Pinpoint the cell where the given text exists, returning its [X, Y] midpoint coordinate. 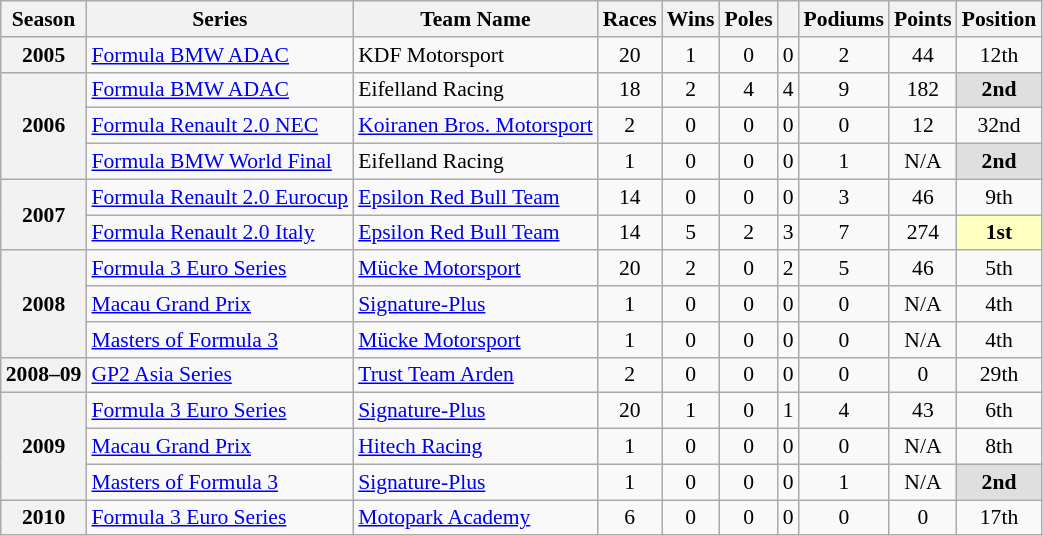
Series [220, 19]
Races [630, 19]
2007 [44, 214]
Formula Renault 2.0 Italy [220, 233]
43 [923, 411]
Season [44, 19]
12 [923, 126]
Position [999, 19]
2006 [44, 126]
KDF Motorsport [476, 55]
17th [999, 518]
Team Name [476, 19]
7 [844, 233]
274 [923, 233]
Podiums [844, 19]
44 [923, 55]
Points [923, 19]
Koiranen Bros. Motorsport [476, 126]
Formula BMW World Final [220, 162]
182 [923, 90]
29th [999, 375]
2009 [44, 446]
5th [999, 269]
Trust Team Arden [476, 375]
1st [999, 233]
2008 [44, 304]
Poles [749, 19]
Formula Renault 2.0 NEC [220, 126]
Wins [691, 19]
Motopark Academy [476, 518]
32nd [999, 126]
Formula Renault 2.0 Eurocup [220, 197]
GP2 Asia Series [220, 375]
6 [630, 518]
2010 [44, 518]
8th [999, 447]
6th [999, 411]
2008–09 [44, 375]
9 [844, 90]
18 [630, 90]
Hitech Racing [476, 447]
9th [999, 197]
12th [999, 55]
2005 [44, 55]
